Output the (x, y) coordinate of the center of the cell containing the given text.  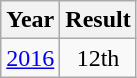
Result (98, 20)
12th (98, 58)
Year (30, 20)
2016 (30, 58)
